Extract the (x, y) coordinate from the center of the cell holding the provided text.  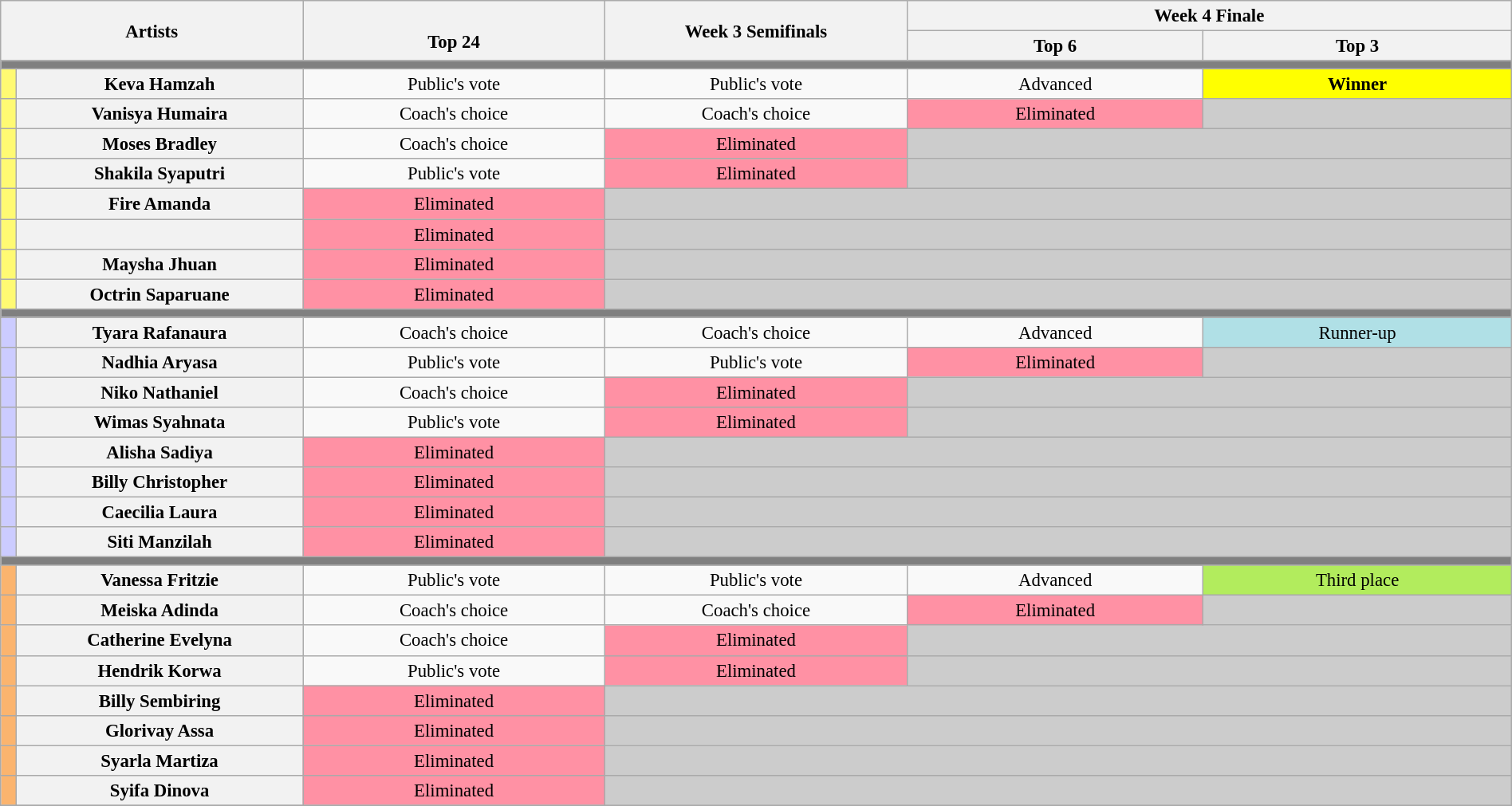
Niko Nathaniel (159, 392)
Vanessa Fritzie (159, 580)
Billy Sembiring (159, 701)
Billy Christopher (159, 482)
Week 3 Semifinals (756, 30)
Caecilia Laura (159, 513)
Syarla Martiza (159, 761)
Top 6 (1054, 46)
Shakila Syaputri (159, 175)
Fire Amanda (159, 204)
Artists (152, 30)
Hendrik Korwa (159, 670)
Week 4 Finale (1209, 16)
Syifa Dinova (159, 791)
Keva Hamzah (159, 85)
Runner-up (1357, 332)
Siti Manzilah (159, 542)
Octrin Saparuane (159, 294)
Meiska Adinda (159, 611)
Maysha Jhuan (159, 264)
Top 3 (1357, 46)
Winner (1357, 85)
Catherine Evelyna (159, 641)
Moses Bradley (159, 144)
Third place (1357, 580)
Nadhia Aryasa (159, 363)
Wimas Syahnata (159, 423)
Top 24 (455, 30)
Alisha Sadiya (159, 452)
Vanisya Humaira (159, 114)
Glorivay Assa (159, 730)
Tyara Rafanaura (159, 332)
